Output the (X, Y) coordinate of the center of the cell containing the given text.  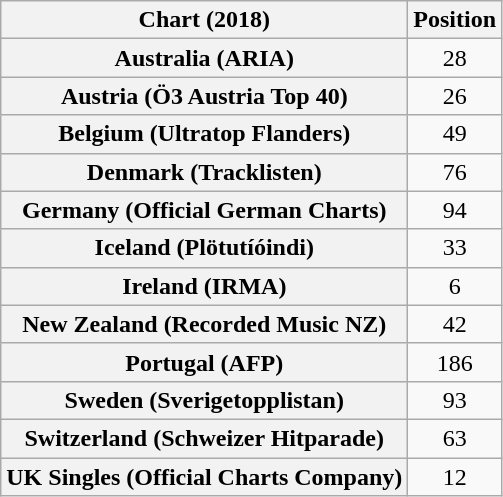
Portugal (AFP) (204, 362)
26 (455, 96)
33 (455, 248)
49 (455, 134)
186 (455, 362)
Position (455, 20)
Germany (Official German Charts) (204, 210)
Belgium (Ultratop Flanders) (204, 134)
Austria (Ö3 Austria Top 40) (204, 96)
Switzerland (Schweizer Hitparade) (204, 438)
Chart (2018) (204, 20)
94 (455, 210)
Sweden (Sverigetopplistan) (204, 400)
Denmark (Tracklisten) (204, 172)
6 (455, 286)
Ireland (IRMA) (204, 286)
76 (455, 172)
UK Singles (Official Charts Company) (204, 477)
New Zealand (Recorded Music NZ) (204, 324)
Australia (ARIA) (204, 58)
Iceland (Plötutíóindi) (204, 248)
93 (455, 400)
42 (455, 324)
12 (455, 477)
63 (455, 438)
28 (455, 58)
